Pinpoint the cell where the given text exists, returning its (x, y) midpoint coordinate. 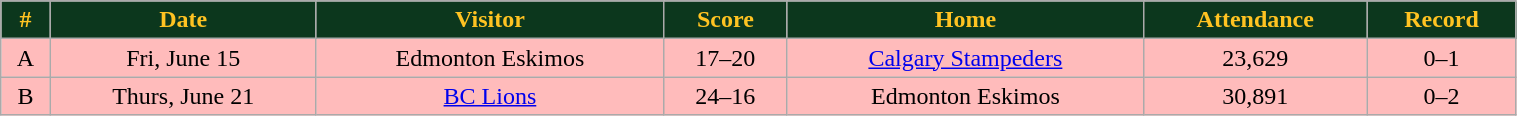
17–20 (726, 58)
Fri, June 15 (183, 58)
30,891 (1256, 96)
# (26, 20)
A (26, 58)
24–16 (726, 96)
23,629 (1256, 58)
B (26, 96)
Record (1442, 20)
Visitor (490, 20)
Attendance (1256, 20)
Thurs, June 21 (183, 96)
Home (965, 20)
0–1 (1442, 58)
Calgary Stampeders (965, 58)
0–2 (1442, 96)
Score (726, 20)
BC Lions (490, 96)
Date (183, 20)
